Detect which cell encompasses the target text, then output its (X, Y) center coordinate. 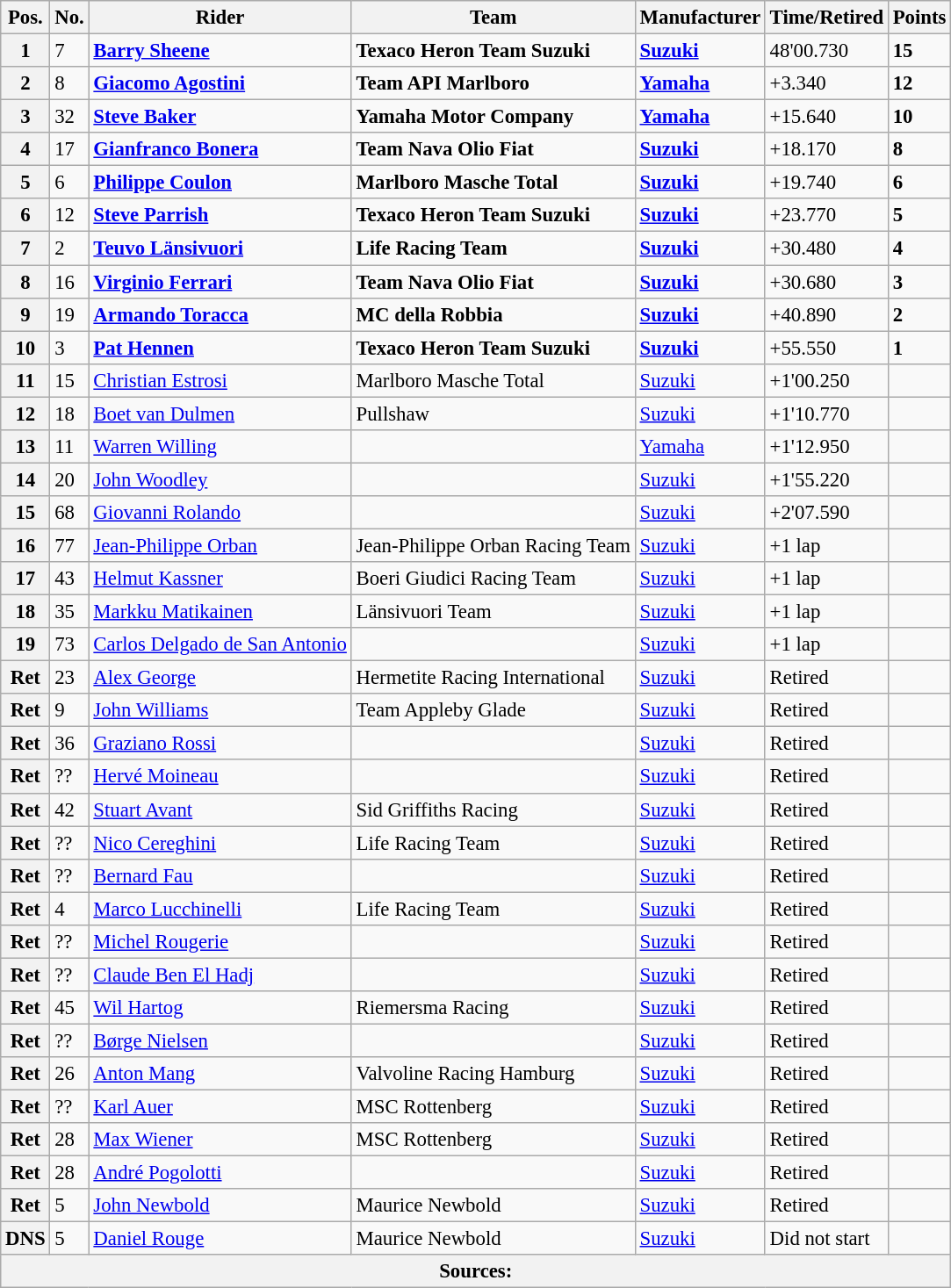
+1'55.220 (826, 479)
73 (69, 644)
Daniel Rouge (220, 1239)
Alex George (220, 678)
+1'12.950 (826, 447)
Jean-Philippe Orban (220, 545)
Pullshaw (494, 414)
42 (69, 809)
26 (69, 1074)
+15.640 (826, 117)
Pos. (25, 18)
Wil Hartog (220, 1008)
Warren Willing (220, 447)
Barry Sheene (220, 51)
Team API Marlboro (494, 83)
Marco Lucchinelli (220, 909)
Carlos Delgado de San Antonio (220, 644)
Bernard Fau (220, 875)
No. (69, 18)
20 (69, 479)
Boet van Dulmen (220, 414)
Stuart Avant (220, 809)
+23.770 (826, 215)
+2'07.590 (826, 513)
André Pogolotti (220, 1173)
John Williams (220, 710)
68 (69, 513)
+55.550 (826, 348)
Gianfranco Bonera (220, 149)
Yamaha Motor Company (494, 117)
Steve Baker (220, 117)
Nico Cereghini (220, 843)
Philippe Coulon (220, 183)
Pat Hennen (220, 348)
Manufacturer (700, 18)
+18.170 (826, 149)
Boeri Giudici Racing Team (494, 579)
Michel Rougerie (220, 942)
Claude Ben El Hadj (220, 975)
+40.890 (826, 314)
Graziano Rossi (220, 744)
Länsivuori Team (494, 612)
+30.680 (826, 282)
Virginio Ferrari (220, 282)
14 (25, 479)
13 (25, 447)
John Newbold (220, 1205)
Max Wiener (220, 1140)
Børge Nielsen (220, 1040)
Karl Auer (220, 1107)
Markku Matikainen (220, 612)
+30.480 (826, 248)
32 (69, 117)
23 (69, 678)
Teuvo Länsivuori (220, 248)
Team Appleby Glade (494, 710)
Giovanni Rolando (220, 513)
Points (919, 18)
Christian Estrosi (220, 380)
35 (69, 612)
Sid Griffiths Racing (494, 809)
Valvoline Racing Hamburg (494, 1074)
MC della Robbia (494, 314)
Riemersma Racing (494, 1008)
36 (69, 744)
+1'10.770 (826, 414)
John Woodley (220, 479)
Anton Mang (220, 1074)
Team (494, 18)
Did not start (826, 1239)
Hermetite Racing International (494, 678)
45 (69, 1008)
48'00.730 (826, 51)
Giacomo Agostini (220, 83)
+19.740 (826, 183)
Rider (220, 18)
+1'00.250 (826, 380)
Time/Retired (826, 18)
Hervé Moineau (220, 777)
Helmut Kassner (220, 579)
DNS (25, 1239)
+3.340 (826, 83)
43 (69, 579)
Armando Toracca (220, 314)
Jean-Philippe Orban Racing Team (494, 545)
Steve Parrish (220, 215)
77 (69, 545)
